Provide the [x, y] coordinate of the cell's center where the given text is located.  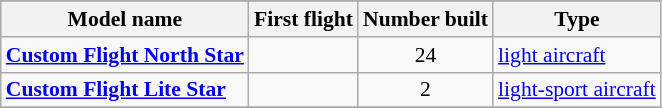
light aircraft [577, 55]
light-sport aircraft [577, 90]
Custom Flight Lite Star [125, 90]
2 [426, 90]
First flight [304, 19]
24 [426, 55]
Number built [426, 19]
Model name [125, 19]
Type [577, 19]
Custom Flight North Star [125, 55]
